Detect which cell encompasses the target text, then output its [x, y] center coordinate. 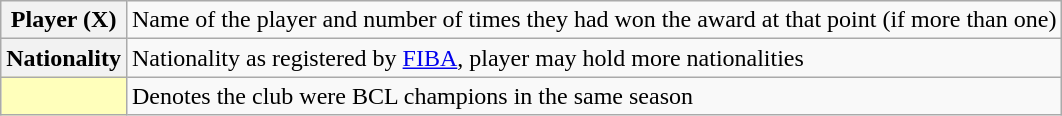
Nationality as registered by FIBA, player may hold more nationalities [594, 58]
Player (X) [64, 20]
Denotes the club were BCL champions in the same season [594, 96]
Name of the player and number of times they had won the award at that point (if more than one) [594, 20]
Nationality [64, 58]
